Determine the (X, Y) coordinate at the center of the cell enclosing the given text.  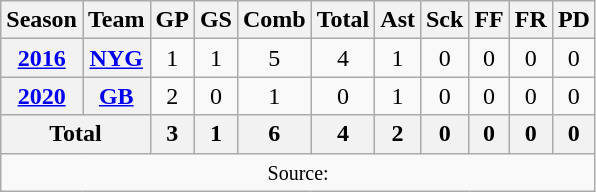
Season (42, 20)
Team (116, 20)
GB (116, 96)
6 (274, 134)
2016 (42, 58)
Source: (298, 172)
FF (489, 20)
2020 (42, 96)
GP (172, 20)
Sck (444, 20)
5 (274, 58)
FR (530, 20)
PD (574, 20)
GS (216, 20)
Comb (274, 20)
NYG (116, 58)
Ast (398, 20)
3 (172, 134)
